Locate the cell with the specified text and output its [X, Y] center coordinate. 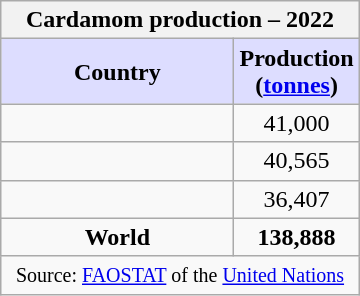
36,407 [296, 199]
Production (tonnes) [296, 72]
Cardamom production – 2022 [180, 20]
138,888 [296, 237]
World [118, 237]
Country [118, 72]
41,000 [296, 123]
Source: FAOSTAT of the United Nations [180, 275]
40,565 [296, 161]
